Pinpoint the cell where the given text exists, returning its (x, y) midpoint coordinate. 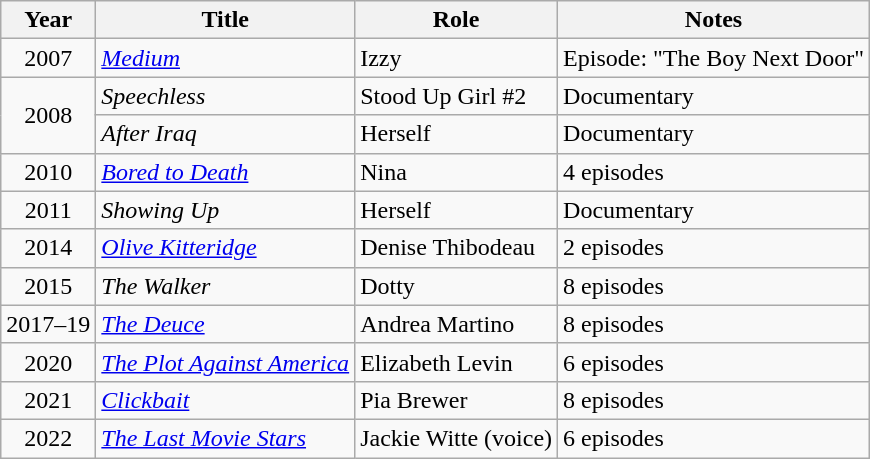
2014 (48, 248)
Dotty (456, 286)
2021 (48, 400)
Speechless (226, 96)
2020 (48, 362)
Pia Brewer (456, 400)
Role (456, 20)
The Plot Against America (226, 362)
Olive Kitteridge (226, 248)
Medium (226, 58)
The Deuce (226, 324)
Andrea Martino (456, 324)
Stood Up Girl #2 (456, 96)
The Walker (226, 286)
2010 (48, 172)
The Last Movie Stars (226, 438)
Denise Thibodeau (456, 248)
Nina (456, 172)
Izzy (456, 58)
Jackie Witte (voice) (456, 438)
2011 (48, 210)
2008 (48, 115)
2 episodes (714, 248)
Clickbait (226, 400)
2022 (48, 438)
Episode: "The Boy Next Door" (714, 58)
2007 (48, 58)
4 episodes (714, 172)
Title (226, 20)
2017–19 (48, 324)
Year (48, 20)
Showing Up (226, 210)
Bored to Death (226, 172)
Notes (714, 20)
2015 (48, 286)
After Iraq (226, 134)
Elizabeth Levin (456, 362)
